Return the (X, Y) coordinate for the center point of the cell that contains the specified text.  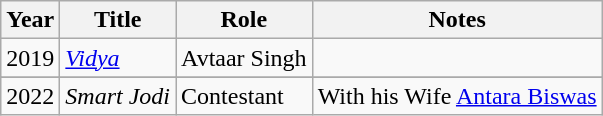
Avtaar Singh (244, 58)
2022 (30, 96)
Vidya (118, 58)
2019 (30, 58)
Contestant (244, 96)
With his Wife Antara Biswas (457, 96)
Smart Jodi (118, 96)
Role (244, 20)
Year (30, 20)
Notes (457, 20)
Title (118, 20)
